Return the [X, Y] coordinate for the center point of the cell that contains the specified text.  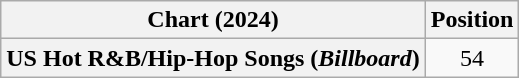
Chart (2024) [213, 20]
US Hot R&B/Hip-Hop Songs (Billboard) [213, 58]
54 [472, 58]
Position [472, 20]
